Determine the (X, Y) coordinate at the center of the cell enclosing the given text.  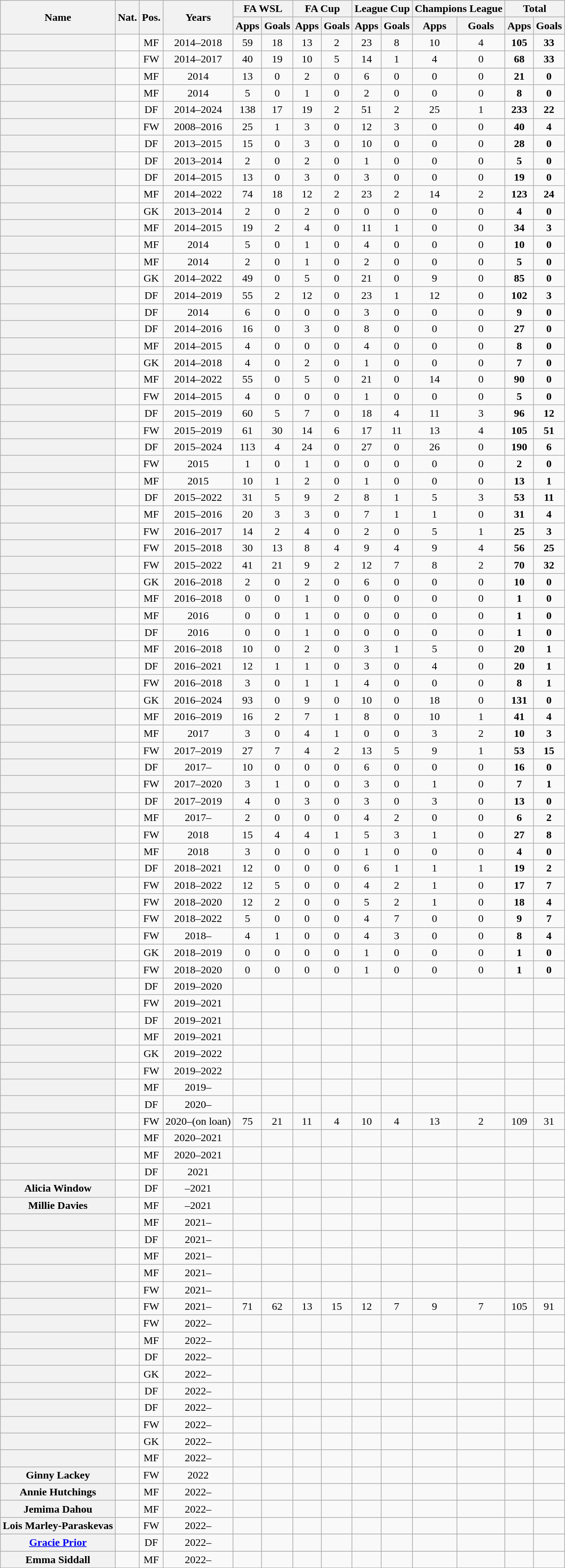
123 (519, 194)
Name (58, 17)
Nat. (127, 17)
26 (434, 447)
Jemima Dahou (58, 1509)
56 (519, 548)
2015–2024 (198, 447)
71 (247, 1307)
2014–2024 (198, 110)
Emma Siddall (58, 1559)
109 (519, 1121)
2020– (198, 1104)
FA Cup (322, 9)
131 (519, 700)
233 (519, 110)
62 (277, 1307)
75 (247, 1121)
138 (247, 110)
34 (519, 228)
2018–2019 (198, 952)
2020–(on loan) (198, 1121)
FA WSL (263, 9)
2015–2018 (198, 548)
Years (198, 17)
49 (247, 279)
2014–2017 (198, 59)
Total (534, 9)
91 (549, 1307)
22 (549, 110)
Millie Davies (58, 1205)
190 (519, 447)
85 (519, 279)
2016–2017 (198, 531)
113 (247, 447)
2016–2024 (198, 700)
68 (519, 59)
102 (519, 295)
61 (247, 430)
League Cup (382, 9)
Alicia Window (58, 1189)
Lois Marley-Paraskevas (58, 1525)
90 (519, 379)
2018–2021 (198, 868)
Pos. (152, 17)
2016–2019 (198, 716)
2021 (198, 1172)
96 (519, 413)
70 (519, 565)
Ginny Lackey (58, 1475)
2008–2016 (198, 127)
32 (549, 565)
2014–2019 (198, 295)
Champions League (458, 9)
2022 (198, 1475)
2017–2020 (198, 784)
2014–2016 (198, 329)
93 (247, 700)
2013–2015 (198, 143)
2016–2021 (198, 666)
2015–2016 (198, 515)
Annie Hutchings (58, 1492)
60 (247, 413)
59 (247, 43)
Gracie Prior (58, 1542)
74 (247, 194)
28 (519, 143)
2019– (198, 1088)
2017 (198, 733)
2018– (198, 936)
2019–2020 (198, 986)
